Identify which cell holds the provided text, then report its (x, y) central coordinate. 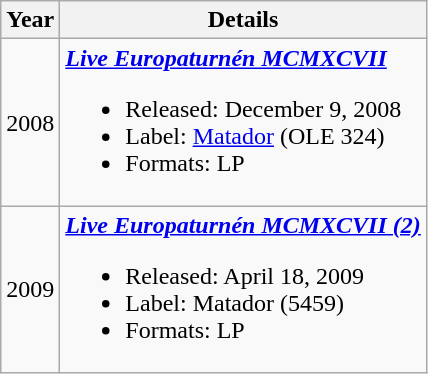
Details (243, 20)
2008 (30, 122)
2009 (30, 290)
Year (30, 20)
Live Europaturnén MCMXCVII (2)Released: April 18, 2009Label: Matador (5459)Formats: LP (243, 290)
Live Europaturnén MCMXCVIIReleased: December 9, 2008Label: Matador (OLE 324)Formats: LP (243, 122)
